Provide the (X, Y) coordinate of the cell's center where the given text is located.  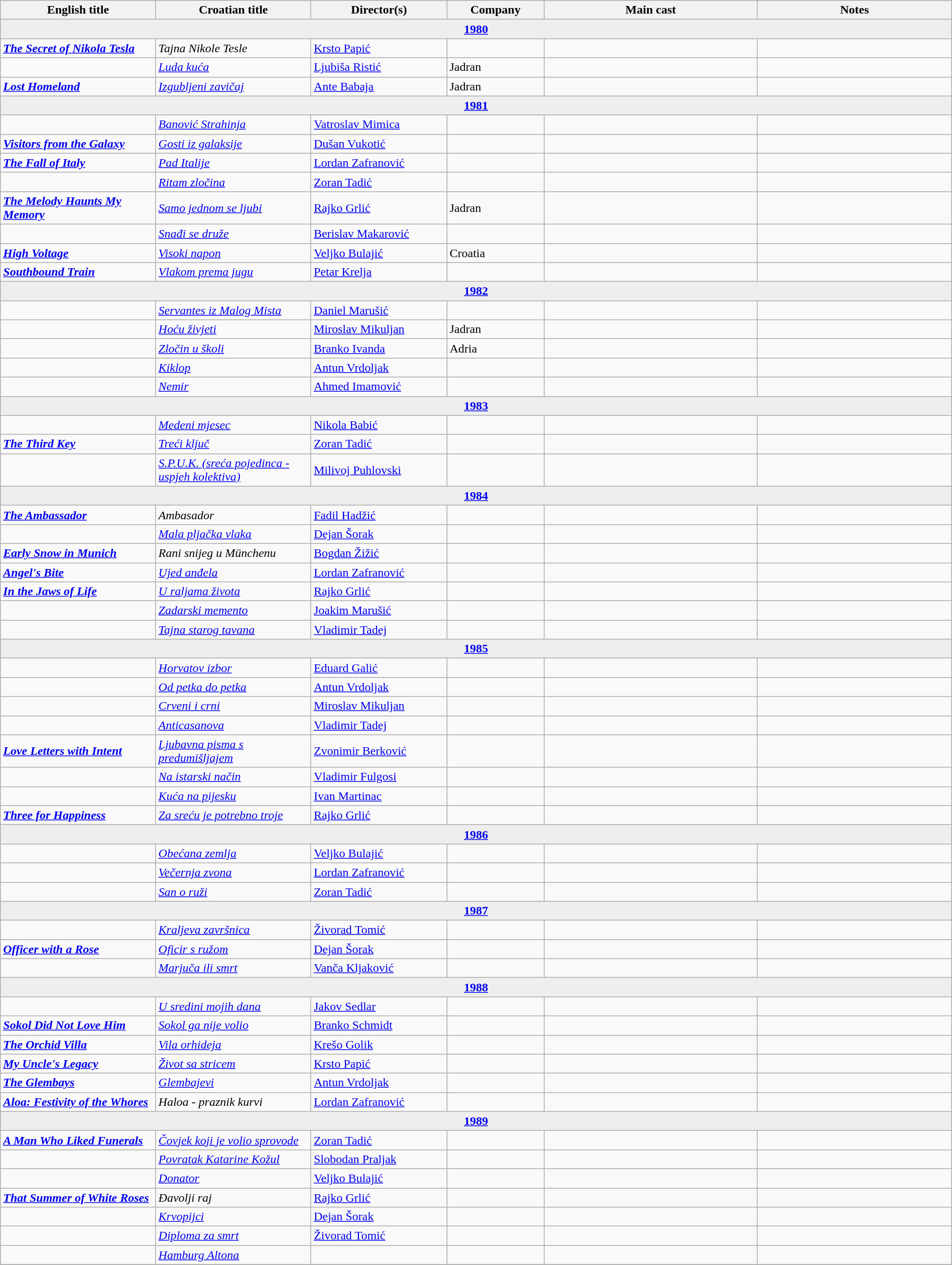
Bogdan Žižić (379, 553)
Kraljeva završnica (233, 930)
Diploma za smrt (233, 1236)
Ritam zločina (233, 182)
The Ambassador (78, 515)
1982 (476, 291)
Samo jednom se ljubi (233, 208)
Ambasador (233, 515)
U raljama života (233, 592)
Visitors from the Galaxy (78, 144)
Nikola Babić (379, 425)
Ljubavna pisma s predumišljajem (233, 751)
Vanča Kljaković (379, 968)
Obećana zemlja (233, 853)
Servantes iz Malog Mista (233, 310)
Crveni i crni (233, 706)
Krešo Golik (379, 1045)
1983 (476, 406)
Ante Babaja (379, 86)
Ujed anđela (233, 572)
The Orchid Villa (78, 1045)
Southbound Train (78, 272)
Horvatov izbor (233, 668)
1988 (476, 987)
Director(s) (379, 10)
Na istarski način (233, 777)
Rani snijeg u Münchenu (233, 553)
Tajna Nikole Tesle (233, 48)
Ljubiša Ristić (379, 67)
Marjuča ili smrt (233, 968)
S.P.U.K. (sreća pojedinca - uspjeh kolektiva) (233, 470)
Čovjek koji je volio sprovode (233, 1140)
The Fall of Italy (78, 163)
Vatroslav Mimica (379, 125)
Lost Homeland (78, 86)
Notes (855, 10)
Branko Ivanda (379, 349)
Zločin u školi (233, 349)
Anticasanova (233, 725)
Oficir s ružom (233, 949)
U sredini mojih dana (233, 1006)
Jakov Sedlar (379, 1006)
Aloa: Festivity of the Whores (78, 1102)
Fadil Hadžić (379, 515)
That Summer of White Roses (78, 1198)
Eduard Galić (379, 668)
1985 (476, 649)
The Melody Haunts My Memory (78, 208)
Milivoj Puhlovski (379, 470)
Đavolji raj (233, 1198)
Izgubljeni zavičaj (233, 86)
Angel's Bite (78, 572)
Kiklop (233, 368)
Medeni mjesec (233, 425)
Croatia (495, 253)
San o ruži (233, 891)
Petar Krelja (379, 272)
Vila orhideja (233, 1045)
Ivan Martinac (379, 796)
Kuća na pijesku (233, 796)
Branko Schmidt (379, 1025)
Early Snow in Munich (78, 553)
English title (78, 10)
Od petka do petka (233, 687)
Zadarski memento (233, 611)
1987 (476, 911)
My Uncle's Legacy (78, 1064)
1984 (476, 496)
Zvonimir Berković (379, 751)
Love Letters with Intent (78, 751)
Joakim Marušić (379, 611)
1980 (476, 29)
Daniel Marušić (379, 310)
Povratak Katarine Kožul (233, 1159)
Slobodan Praljak (379, 1159)
Berislav Makarović (379, 234)
Snađi se druže (233, 234)
Luda kuća (233, 67)
Hoću živjeti (233, 329)
Život sa stricem (233, 1064)
Glembajevi (233, 1083)
1989 (476, 1121)
1981 (476, 105)
Main cast (651, 10)
Donator (233, 1178)
Sokol ga nije volio (233, 1025)
Dušan Vukotić (379, 144)
Mala pljačka vlaka (233, 534)
Ahmed Imamović (379, 387)
Visoki napon (233, 253)
Pad Italije (233, 163)
Večernja zvona (233, 872)
Haloa - praznik kurvi (233, 1102)
The Secret of Nikola Tesla (78, 48)
Officer with a Rose (78, 949)
Gosti iz galaksije (233, 144)
Company (495, 10)
The Third Key (78, 444)
A Man Who Liked Funerals (78, 1140)
Nemir (233, 387)
1986 (476, 834)
Za sreću je potrebno troje (233, 815)
Sokol Did Not Love Him (78, 1025)
Vladimir Fulgosi (379, 777)
In the Jaws of Life (78, 592)
Adria (495, 349)
Banović Strahinja (233, 125)
Tajna starog tavana (233, 630)
The Glembays (78, 1083)
Vlakom prema jugu (233, 272)
Hamburg Altona (233, 1255)
Three for Happiness (78, 815)
High Voltage (78, 253)
Krvopijci (233, 1217)
Treći ključ (233, 444)
Croatian title (233, 10)
